From the cell containing the given text, extract its center point as (x, y) coordinate. 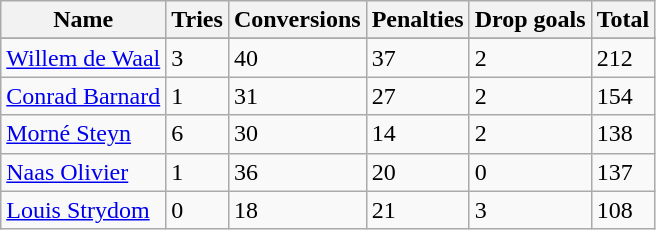
Willem de Waal (84, 58)
6 (198, 134)
Louis Strydom (84, 210)
37 (418, 58)
27 (418, 96)
Morné Steyn (84, 134)
40 (297, 58)
154 (623, 96)
Conrad Barnard (84, 96)
Tries (198, 20)
212 (623, 58)
Naas Olivier (84, 172)
138 (623, 134)
Total (623, 20)
30 (297, 134)
Conversions (297, 20)
Name (84, 20)
14 (418, 134)
36 (297, 172)
Penalties (418, 20)
108 (623, 210)
20 (418, 172)
Drop goals (530, 20)
18 (297, 210)
137 (623, 172)
21 (418, 210)
31 (297, 96)
